Return the (x, y) coordinate for the center point of the cell that contains the specified text.  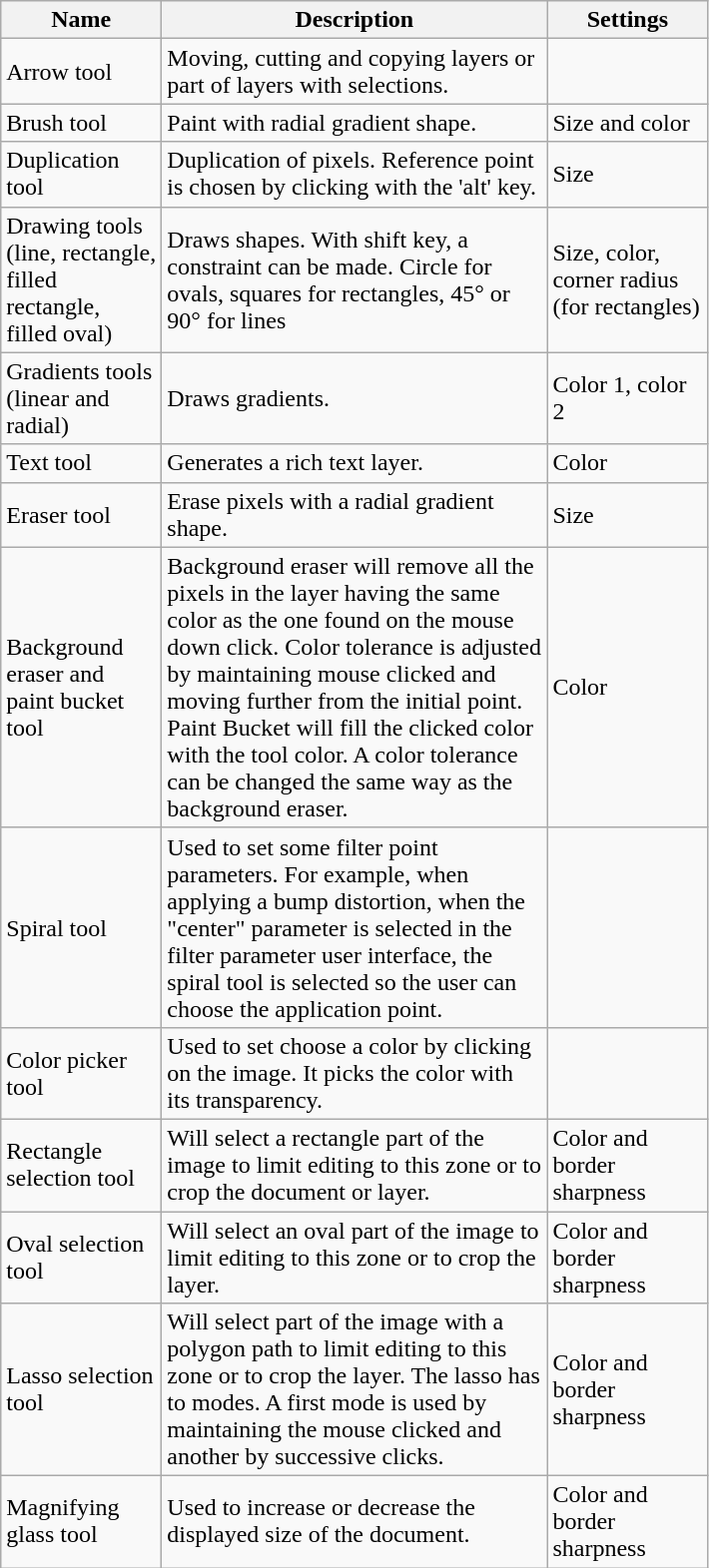
Lasso selection tool (82, 1389)
Eraser tool (82, 515)
Erase pixels with a radial gradient shape. (354, 515)
Gradients tools (linear and radial) (82, 398)
Oval selection tool (82, 1258)
Color 1, color 2 (627, 398)
Drawing tools (line, rectangle, filled rectangle, filled oval) (82, 279)
Color picker tool (82, 1073)
Generates a rich text layer. (354, 463)
Used to set choose a color by clicking on the image. It picks the color with its transparency. (354, 1073)
Name (82, 20)
Arrow tool (82, 72)
Draws gradients. (354, 398)
Magnifying glass tool (82, 1522)
Will select an oval part of the image to limit editing to this zone or to crop the layer. (354, 1258)
Size and color (627, 123)
Spiral tool (82, 927)
Background eraser and paint bucket tool (82, 687)
Draws shapes. With shift key, a constraint can be made. Circle for ovals, squares for rectangles, 45° or 90° for lines (354, 279)
Rectangle selection tool (82, 1165)
Duplication tool (82, 174)
Paint with radial gradient shape. (354, 123)
Moving, cutting and copying layers or part of layers with selections. (354, 72)
Settings (627, 20)
Text tool (82, 463)
Will select a rectangle part of the image to limit editing to this zone or to crop the document or layer. (354, 1165)
Used to increase or decrease the displayed size of the document. (354, 1522)
Duplication of pixels. Reference point is chosen by clicking with the 'alt' key. (354, 174)
Description (354, 20)
Brush tool (82, 123)
Size, color, corner radius (for rectangles) (627, 279)
